From the cell containing the given text, extract its center point as [x, y] coordinate. 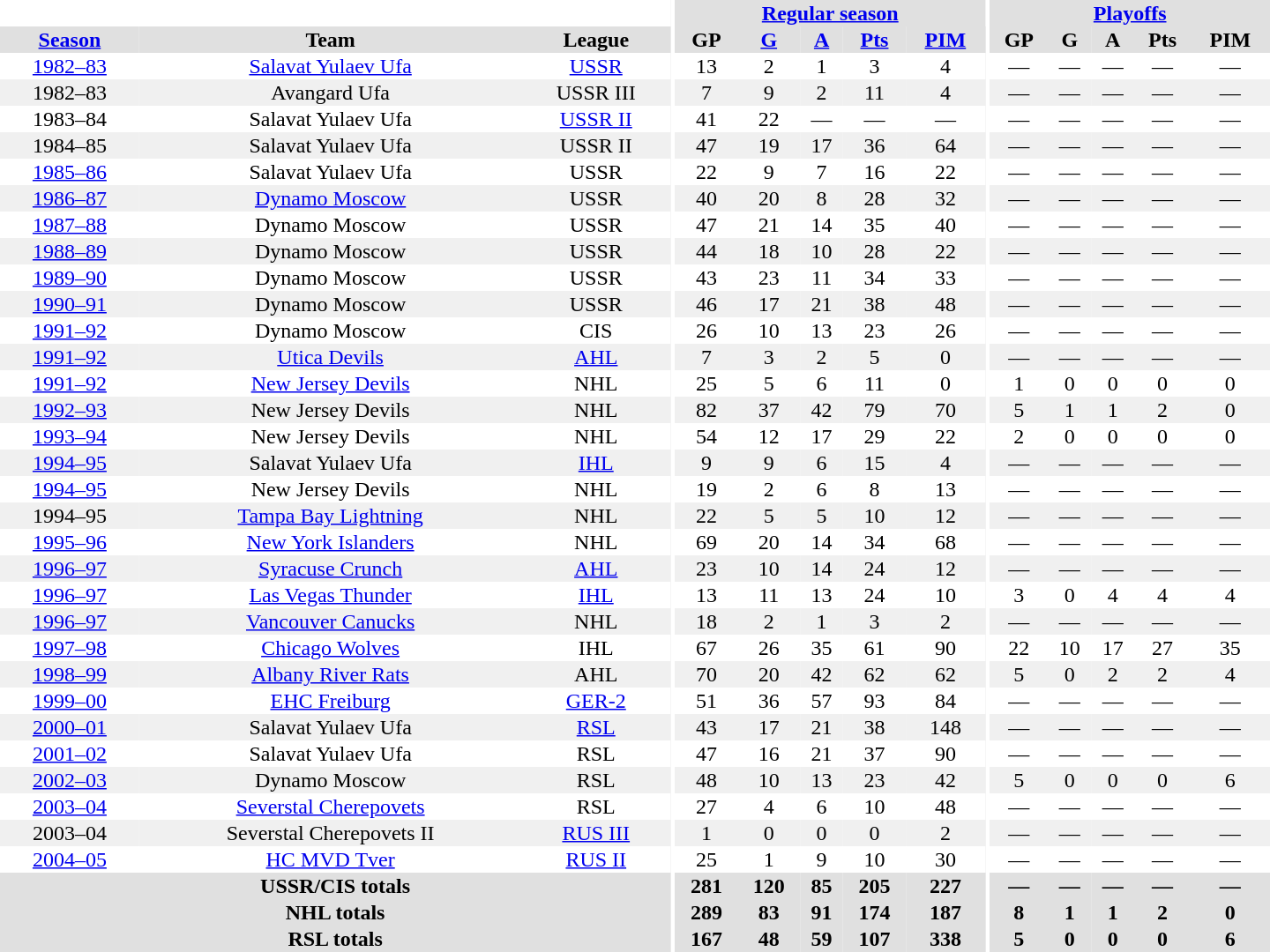
83 [769, 912]
167 [707, 939]
League [596, 40]
46 [707, 304]
USSR III [596, 93]
Season [70, 40]
RUS III [596, 833]
1998–99 [70, 674]
148 [945, 727]
61 [875, 648]
2001–02 [70, 754]
205 [875, 886]
New York Islanders [331, 542]
GER-2 [596, 701]
2004–05 [70, 859]
227 [945, 886]
1990–91 [70, 304]
120 [769, 886]
CIS [596, 331]
1986–87 [70, 198]
41 [707, 119]
32 [945, 198]
1999–00 [70, 701]
1984–85 [70, 145]
1993–94 [70, 436]
Regular season [831, 13]
Severstal Cherepovets [331, 807]
Avangard Ufa [331, 93]
2000–01 [70, 727]
67 [707, 648]
29 [875, 436]
91 [822, 912]
1995–96 [70, 542]
44 [707, 251]
15 [875, 463]
30 [945, 859]
Playoffs [1130, 13]
54 [707, 436]
1985–86 [70, 172]
HC MVD Tver [331, 859]
NHL totals [335, 912]
1989–90 [70, 278]
RUS II [596, 859]
1997–98 [70, 648]
338 [945, 939]
1983–84 [70, 119]
84 [945, 701]
1988–89 [70, 251]
85 [822, 886]
2002–03 [70, 780]
93 [875, 701]
281 [707, 886]
51 [707, 701]
Syracuse Crunch [331, 569]
Las Vegas Thunder [331, 595]
33 [945, 278]
Utica Devils [331, 357]
Team [331, 40]
68 [945, 542]
EHC Freiburg [331, 701]
79 [875, 410]
174 [875, 912]
289 [707, 912]
Vancouver Canucks [331, 621]
Severstal Cherepovets II [331, 833]
Tampa Bay Lightning [331, 516]
1992–93 [70, 410]
Chicago Wolves [331, 648]
59 [822, 939]
82 [707, 410]
Albany River Rats [331, 674]
69 [707, 542]
107 [875, 939]
187 [945, 912]
1987–88 [70, 225]
RSL totals [335, 939]
64 [945, 145]
USSR/CIS totals [335, 886]
57 [822, 701]
